Extract the (x, y) coordinate from the center of the cell holding the provided text.  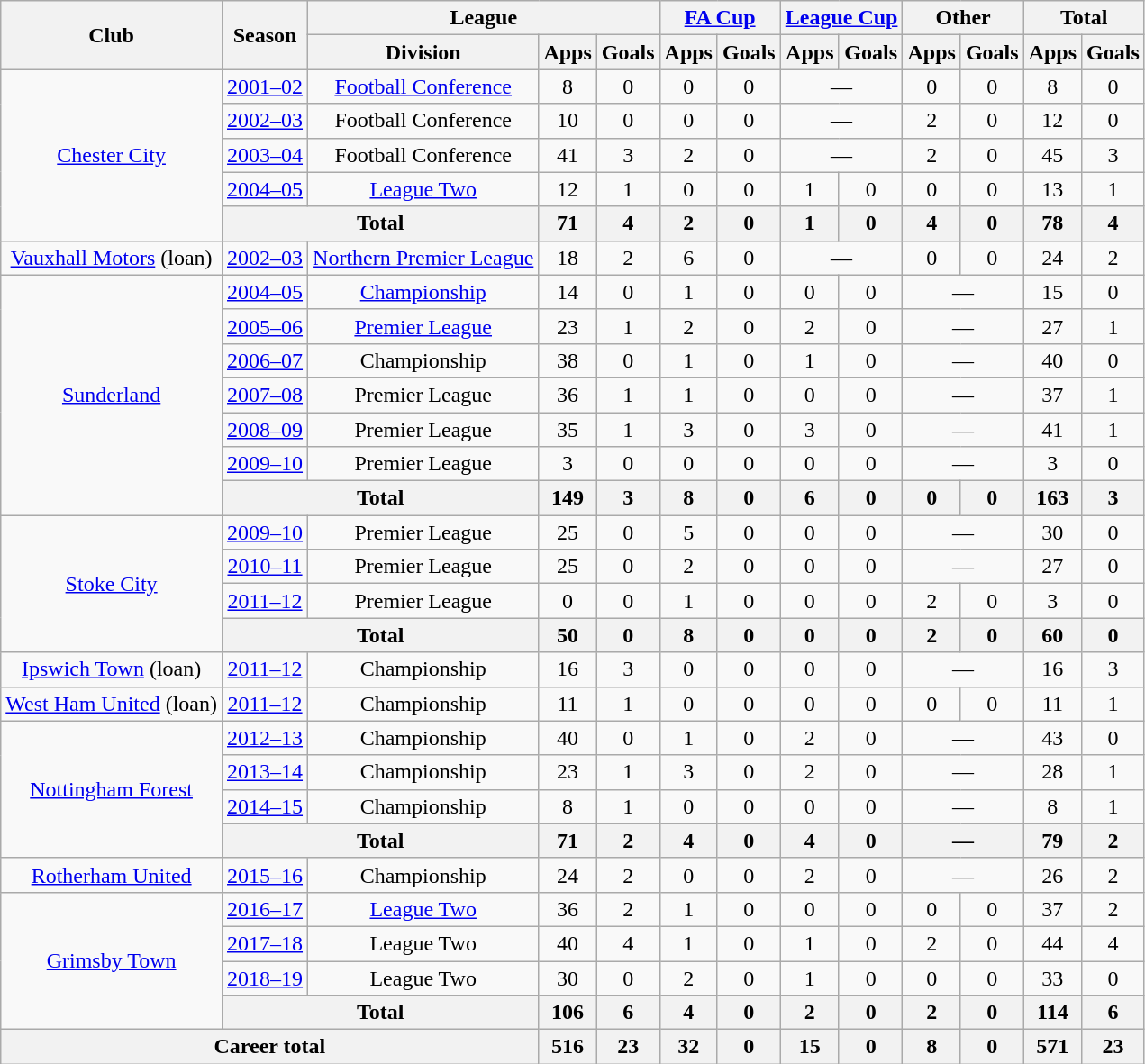
2007–08 (265, 395)
Vauxhall Motors (loan) (112, 258)
Club (112, 35)
2013–14 (265, 772)
2012–13 (265, 738)
33 (1052, 978)
163 (1052, 498)
14 (568, 292)
149 (568, 498)
2005–06 (265, 326)
45 (1052, 155)
106 (568, 1013)
Rotherham United (112, 875)
571 (1052, 1047)
38 (568, 360)
League Cup (841, 18)
32 (688, 1047)
Stoke City (112, 584)
FA Cup (720, 18)
2018–19 (265, 978)
79 (1052, 841)
10 (568, 121)
28 (1052, 772)
2017–18 (265, 943)
2006–07 (265, 360)
2008–09 (265, 430)
Grimsby Town (112, 960)
516 (568, 1047)
2003–04 (265, 155)
35 (568, 430)
Nottingham Forest (112, 789)
Sunderland (112, 395)
2016–17 (265, 909)
44 (1052, 943)
60 (1052, 635)
Northern Premier League (423, 258)
West Ham United (loan) (112, 704)
43 (1052, 738)
2015–16 (265, 875)
Chester City (112, 155)
50 (568, 635)
2014–15 (265, 806)
Ipswich Town (loan) (112, 669)
5 (688, 532)
Season (265, 35)
2001–02 (265, 86)
Division (423, 52)
114 (1052, 1013)
Career total (270, 1047)
78 (1052, 223)
League (484, 18)
2010–11 (265, 567)
26 (1052, 875)
13 (1052, 189)
Other (963, 18)
18 (568, 258)
